Return the (x, y) coordinate for the center point of the cell that contains the specified text.  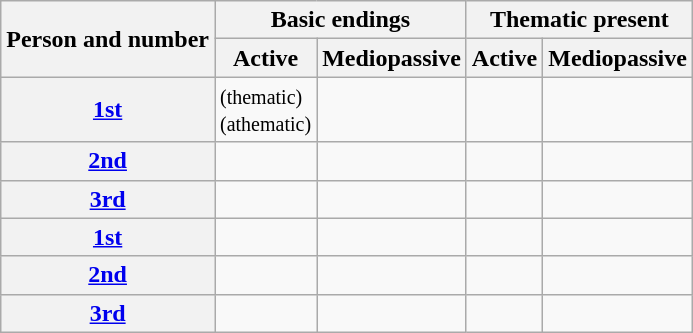
Thematic present (579, 20)
(thematic) (athematic) (265, 110)
Basic endings (340, 20)
Person and number (108, 39)
